Pinpoint the cell where the given text exists, returning its [X, Y] midpoint coordinate. 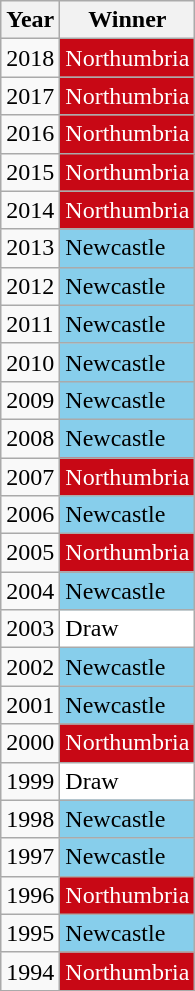
1998 [30, 819]
Winner [128, 20]
2016 [30, 134]
2005 [30, 553]
2018 [30, 58]
1999 [30, 781]
2008 [30, 438]
1994 [30, 971]
2002 [30, 667]
2012 [30, 286]
2015 [30, 172]
1997 [30, 857]
2001 [30, 705]
2007 [30, 477]
1996 [30, 895]
Year [30, 20]
2011 [30, 324]
2010 [30, 362]
2009 [30, 400]
2014 [30, 210]
1995 [30, 933]
2013 [30, 248]
2004 [30, 591]
2006 [30, 515]
2017 [30, 96]
2003 [30, 629]
2000 [30, 743]
